Locate the cell with the specified text and output its [X, Y] center coordinate. 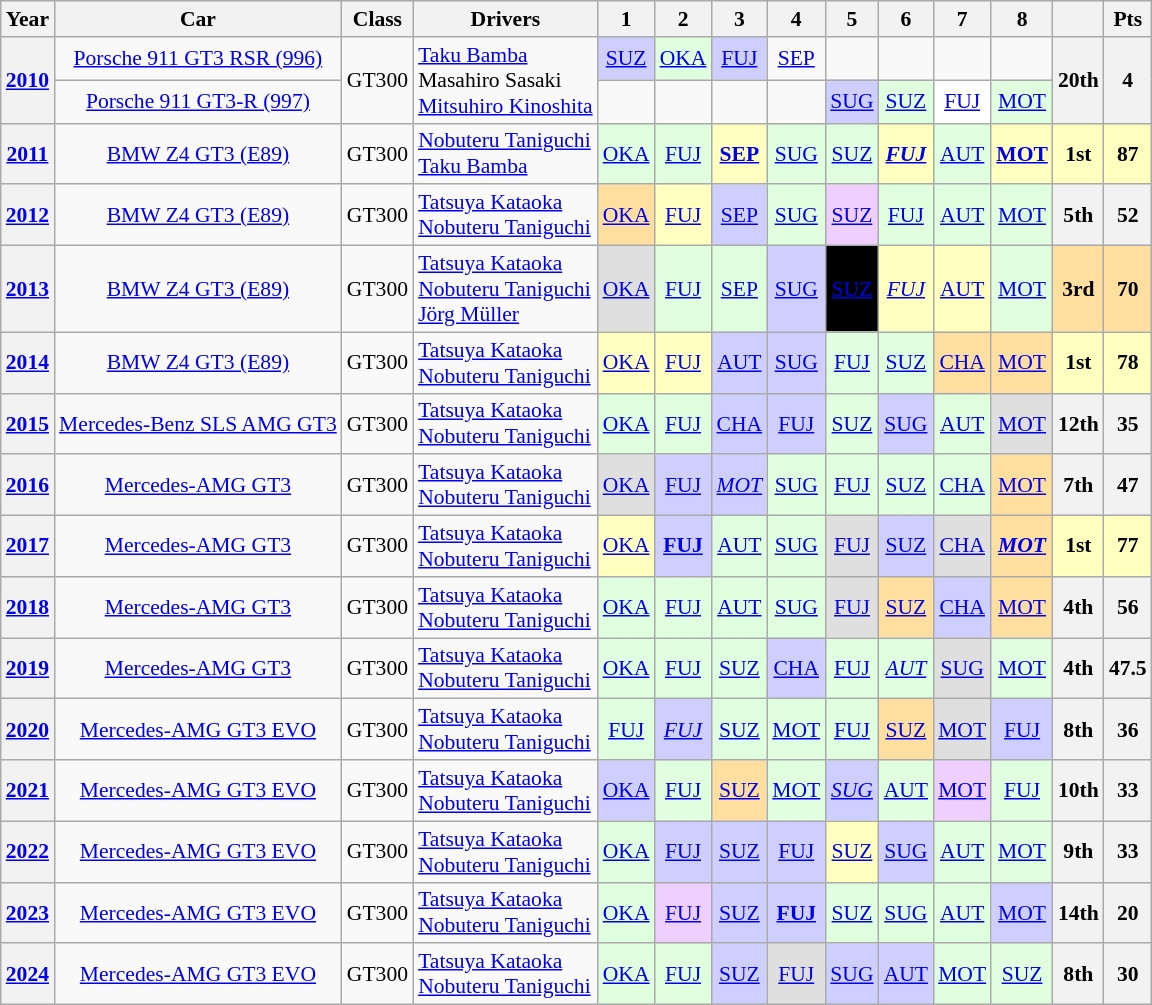
Tatsuya Kataoka Nobuteru Taniguchi Jörg Müller [506, 290]
12th [1078, 424]
87 [1128, 154]
2020 [28, 730]
7 [962, 19]
8 [1022, 19]
Year [28, 19]
35 [1128, 424]
2015 [28, 424]
5th [1078, 216]
2016 [28, 486]
Pts [1128, 19]
10th [1078, 790]
77 [1128, 546]
2 [684, 19]
2024 [28, 974]
1 [626, 19]
52 [1128, 216]
47 [1128, 486]
20th [1078, 80]
9th [1078, 852]
Nobuteru Taniguchi Taku Bamba [506, 154]
3 [739, 19]
78 [1128, 362]
47.5 [1128, 668]
2022 [28, 852]
Car [198, 19]
2017 [28, 546]
2013 [28, 290]
70 [1128, 290]
3rd [1078, 290]
14th [1078, 912]
2023 [28, 912]
2012 [28, 216]
2011 [28, 154]
2010 [28, 80]
Drivers [506, 19]
Class [378, 19]
2018 [28, 608]
Taku Bamba Masahiro Sasaki Mitsuhiro Kinoshita [506, 80]
20 [1128, 912]
Porsche 911 GT3 RSR (996) [198, 58]
30 [1128, 974]
36 [1128, 730]
Porsche 911 GT3-R (997) [198, 102]
Mercedes-Benz SLS AMG GT3 [198, 424]
2021 [28, 790]
56 [1128, 608]
6 [906, 19]
2019 [28, 668]
7th [1078, 486]
5 [852, 19]
2014 [28, 362]
